Pinpoint the cell where the given text exists, returning its (X, Y) midpoint coordinate. 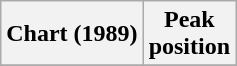
Chart (1989) (72, 34)
Peakposition (189, 34)
